Return (x, y) of the center of cell containing provided text 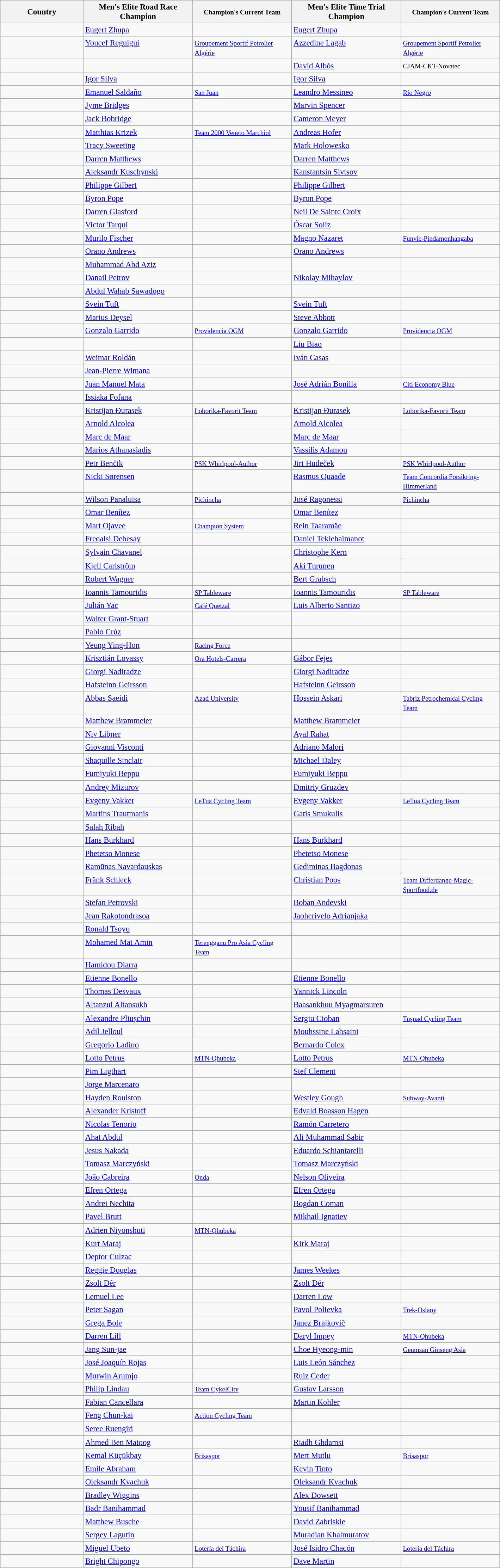
Bradley Wiggins (138, 1495)
Salah Ribah (138, 827)
Team Concordia Forsikring-Himmerland (450, 481)
Issiaka Fofana (138, 397)
Grega Bole (138, 1323)
Sergiu Cioban (347, 1018)
Darren Lill (138, 1336)
Weimar Roldán (138, 357)
Ahat Abdul (138, 1137)
Nicolas Tenorio (138, 1124)
Ali Muhammad Sabir (347, 1137)
Pavol Polievka (347, 1310)
Luis León Sánchez (347, 1363)
Matthias Krizek (138, 132)
Hamidou Diarra (138, 965)
José Ragonessi (347, 499)
Choe Hyeong-min (347, 1349)
Murwin Arumjo (138, 1376)
Team Differdange-Magic-Sportfood.de (450, 885)
Neil De Sainte Croix (347, 211)
Robert Wagner (138, 579)
Rein Taaramäe (347, 526)
Martins Trautmanis (138, 813)
Ruiz Ceder (347, 1376)
Kurt Maraj (138, 1243)
Youcef Reguigui (138, 48)
Yannick Lincoln (347, 991)
Danail Petrov (138, 278)
Andrey Mizurov (138, 787)
Liu Biao (347, 344)
Matthew Busche (138, 1521)
Kanstantsin Sivtsov (347, 172)
Freqalsi Debesay (138, 539)
Janez Brajkovič (347, 1323)
Gábor Fejes (347, 658)
João Cabreira (138, 1177)
Team 2000 Veneto Marchiol (242, 132)
Pavel Brutt (138, 1217)
Tabriz Petrochemical Cycling Team (450, 703)
Bert Grabsch (347, 579)
Mert Mutlu (347, 1455)
Cameron Meyer (347, 119)
Azzedine Lagab (347, 48)
Marios Athanasiadis (138, 450)
Aleksandr Kuschynski (138, 172)
San Juan (242, 92)
Pablo Crúz (138, 632)
Terengganu Pro Asia Cycling Team (242, 947)
Marius Deysel (138, 318)
Andreas Hofer (347, 132)
Gustav Larsson (347, 1389)
Martin Kohler (347, 1402)
Onda (242, 1177)
Eduardo Schiantarelli (347, 1151)
Krisztián Lovassy (138, 658)
Walter Grant-Stuart (138, 619)
Muradjan Khalmuratov (347, 1535)
Magno Nazaret (347, 238)
Sergey Lagutin (138, 1535)
Jean Rakotondrasoa (138, 916)
Westley Gough (347, 1097)
Nelson Oliveira (347, 1177)
Tracy Sweeting (138, 145)
David Albós (347, 66)
Sylvain Chavanel (138, 552)
Michael Daley (347, 761)
Juan Manuel Mata (138, 384)
Alexander Kristoff (138, 1111)
Christian Poos (347, 885)
Nikolay Mihaylov (347, 278)
Citi Economy Blue (450, 384)
Country (42, 12)
Yeung Ying-Hon (138, 645)
Hossein Askari (347, 703)
Muhammad Abd Aziz (138, 265)
José Adrián Bonilla (347, 384)
Jack Bobridge (138, 119)
Vassilis Adamou (347, 450)
Pim Ligthart (138, 1071)
Mikhail Ignatiev (347, 1217)
Kemal Küçükbay (138, 1455)
Bernardo Colex (347, 1045)
Geumsan Ginseng Asia (450, 1349)
Peter Sagan (138, 1310)
Mouhssine Lahsaini (347, 1031)
Aki Turunen (347, 566)
Luis Alberto Santizo (347, 605)
Feng Chun-kai (138, 1416)
Niv Libner (138, 734)
Julián Yac (138, 605)
Jorge Marcenaro (138, 1084)
Wilson Panaluisa (138, 499)
Emile Abraham (138, 1469)
Alex Dowsett (347, 1495)
Alexandre Pliușchin (138, 1018)
Champion System (242, 526)
Reggie Douglas (138, 1270)
CJAM-CKT-Novatec (450, 66)
Abbas Saeidi (138, 703)
Jaoherivelo Adrianjaka (347, 916)
Jean-Pierre Wimana (138, 370)
Emanuel Saldaño (138, 92)
Murilo Fischer (138, 238)
Adrien Niyonshuti (138, 1230)
Ora Hotels-Carrera (242, 658)
Kirk Maraj (347, 1243)
Christophe Kern (347, 552)
Miguel Ubeto (138, 1548)
Café Quetzal (242, 605)
Darren Low (347, 1296)
Bogdan Coman (347, 1204)
Seree Ruengiri (138, 1429)
Dave Martin (347, 1561)
Jang Sun-jae (138, 1349)
Edvald Boasson Hagen (347, 1111)
Kevin Tinto (347, 1469)
Leandro Messineo (347, 92)
Mark Holowesko (347, 145)
Riadh Ghdamsi (347, 1442)
Dmitriy Gruzdev (347, 787)
Fabian Cancellara (138, 1402)
José Isidro Chacón (347, 1548)
Ramón Carretero (347, 1124)
Fränk Schleck (138, 885)
Hayden Roulston (138, 1097)
Steve Abbott (347, 318)
Team CykelCity (242, 1389)
Jiri Hudeček (347, 463)
Kjell Carlström (138, 566)
Boban Andevski (347, 903)
Mart Ojavee (138, 526)
Ahmed Ben Matoog (138, 1442)
Baasankhuu Myagmarsuren (347, 1005)
Adriano Malori (347, 747)
Stefan Petrovski (138, 903)
Azad University (242, 703)
Action Cycling Team (242, 1416)
Jesus Nakada (138, 1151)
Marvin Spencer (347, 105)
Lemuel Lee (138, 1296)
Jyme Bridges (138, 105)
Tuşnad Cycling Team (450, 1018)
Mohamed Mat Amin (138, 947)
Gatis Smukulis (347, 813)
Victor Tarqui (138, 225)
Gediminas Bagdonas (347, 867)
Racing Force (242, 645)
Gregorio Ladino (138, 1045)
Funvic-Pindamonhangaba (450, 238)
Darren Glasford (138, 211)
Rasmus Quaade (347, 481)
Subway-Avanti (450, 1097)
Stef Clement (347, 1071)
Yousif Banihammad (347, 1508)
Thomas Desvaux (138, 991)
Adil Jelloul (138, 1031)
Men's Elite Time Trial Champion (347, 12)
José Joaquín Rojas (138, 1363)
Badr Banihammad (138, 1508)
Ayal Rahat (347, 734)
Ronald Tsoyo (138, 929)
Men's Elite Road Race Champion (138, 12)
Trek-Oslany (450, 1310)
Óscar Soliz (347, 225)
Giovanni Visconti (138, 747)
Iván Casas (347, 357)
Philip Lindau (138, 1389)
Nicki Sørensen (138, 481)
Ramūnas Navardauskas (138, 867)
Altanzul Altansukh (138, 1005)
Andrei Nechita (138, 1204)
Deptor Culzac (138, 1256)
Shaquille Sinclair (138, 761)
David Zabriskie (347, 1521)
Petr Benčik (138, 463)
Bright Chipongo (138, 1561)
James Weekes (347, 1270)
Daniel Teklehaimanot (347, 539)
Abdul Wahab Sawadogo (138, 291)
Río Negro (450, 92)
Daryl Impey (347, 1336)
